Determine the (x, y) coordinate at the center of the cell enclosing the given text.  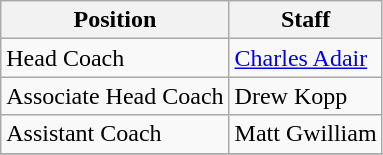
Matt Gwilliam (306, 134)
Associate Head Coach (115, 96)
Head Coach (115, 58)
Assistant Coach (115, 134)
Position (115, 20)
Staff (306, 20)
Drew Kopp (306, 96)
Charles Adair (306, 58)
